Locate the cell with the specified text and output its (x, y) center coordinate. 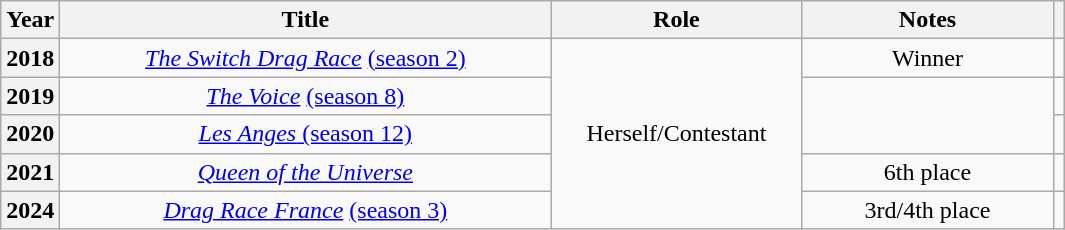
The Switch Drag Race (season 2) (306, 58)
2020 (30, 134)
Les Anges (season 12) (306, 134)
2021 (30, 172)
Queen of the Universe (306, 172)
Title (306, 20)
The Voice (season 8) (306, 96)
Winner (928, 58)
Notes (928, 20)
Role (676, 20)
2019 (30, 96)
2024 (30, 210)
2018 (30, 58)
Year (30, 20)
6th place (928, 172)
Herself/Contestant (676, 134)
3rd/4th place (928, 210)
Drag Race France (season 3) (306, 210)
